Extract the (x, y) coordinate from the center of the cell holding the provided text.  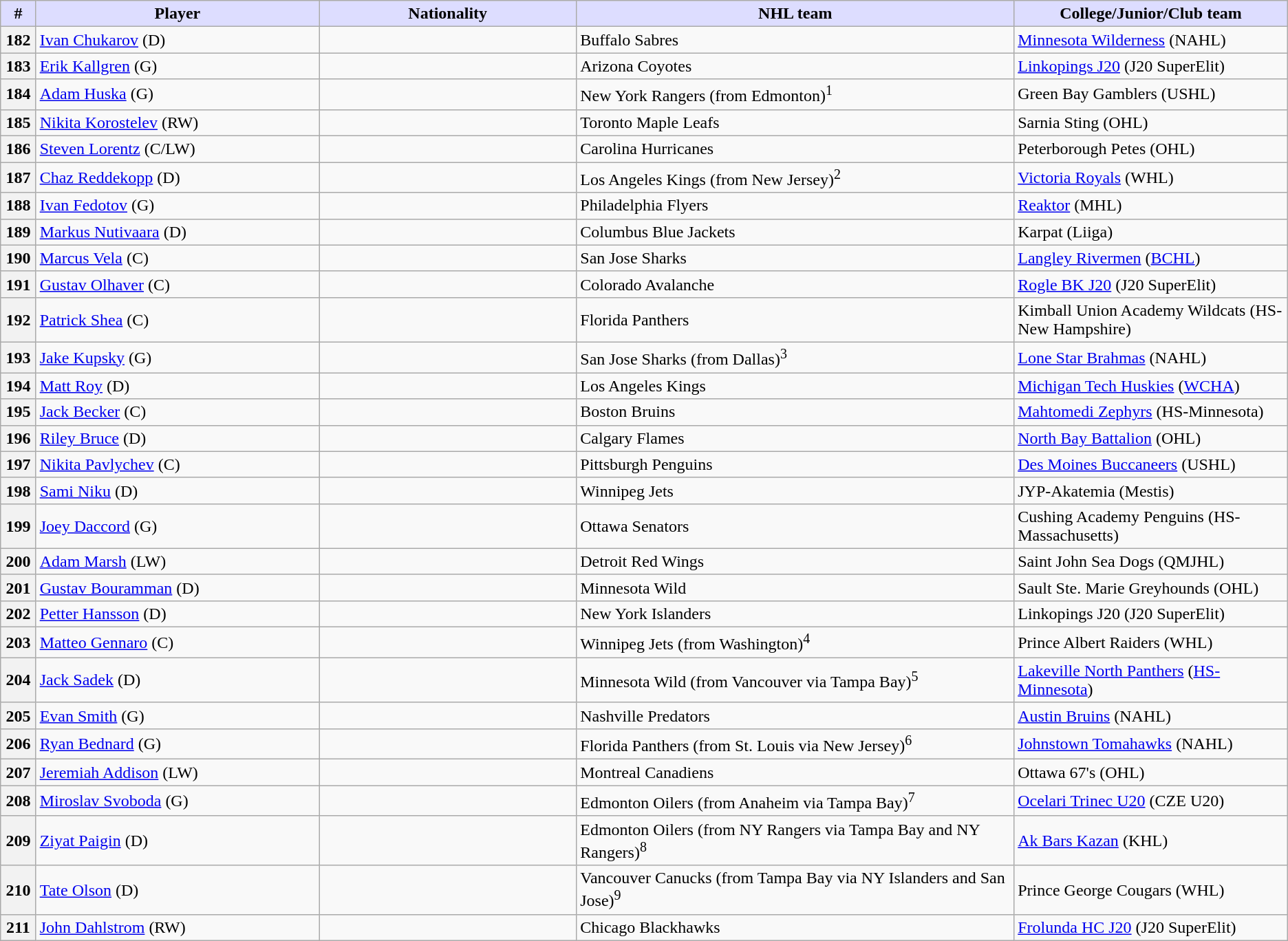
Chaz Reddekopp (D) (178, 177)
191 (18, 284)
Victoria Royals (WHL) (1151, 177)
202 (18, 614)
182 (18, 40)
Columbus Blue Jackets (795, 232)
Steven Lorentz (C/LW) (178, 149)
Boston Bruins (795, 412)
College/Junior/Club team (1151, 14)
Sami Niku (D) (178, 490)
204 (18, 680)
Ottawa 67's (OHL) (1151, 772)
Tate Olson (D) (178, 890)
Prince Albert Raiders (WHL) (1151, 642)
Peterborough Petes (OHL) (1151, 149)
Adam Huska (G) (178, 95)
Jack Sadek (D) (178, 680)
Jake Kupsky (G) (178, 358)
205 (18, 715)
Lakeville North Panthers (HS-Minnesota) (1151, 680)
208 (18, 801)
Calgary Flames (795, 438)
Erik Kallgren (G) (178, 66)
Michigan Tech Huskies (WCHA) (1151, 386)
Gustav Bouramman (D) (178, 587)
Buffalo Sabres (795, 40)
199 (18, 526)
John Dahlstrom (RW) (178, 928)
Jack Becker (C) (178, 412)
195 (18, 412)
San Jose Sharks (from Dallas)3 (795, 358)
Florida Panthers (from St. Louis via New Jersey)6 (795, 744)
Cushing Academy Penguins (HS-Massachusetts) (1151, 526)
JYP-Akatemia (Mestis) (1151, 490)
Winnipeg Jets (from Washington)4 (795, 642)
Johnstown Tomahawks (NAHL) (1151, 744)
Sarnia Sting (OHL) (1151, 122)
Jeremiah Addison (LW) (178, 772)
Saint John Sea Dogs (QMJHL) (1151, 561)
Toronto Maple Leafs (795, 122)
207 (18, 772)
Arizona Coyotes (795, 66)
Ak Bars Kazan (KHL) (1151, 841)
203 (18, 642)
Edmonton Oilers (from Anaheim via Tampa Bay)7 (795, 801)
Player (178, 14)
Winnipeg Jets (795, 490)
Austin Bruins (NAHL) (1151, 715)
186 (18, 149)
Patrick Shea (C) (178, 319)
Edmonton Oilers (from NY Rangers via Tampa Bay and NY Rangers)8 (795, 841)
200 (18, 561)
211 (18, 928)
Evan Smith (G) (178, 715)
190 (18, 258)
Vancouver Canucks (from Tampa Bay via NY Islanders and San Jose)9 (795, 890)
Langley Rivermen (BCHL) (1151, 258)
Green Bay Gamblers (USHL) (1151, 95)
Chicago Blackhawks (795, 928)
Colorado Avalanche (795, 284)
Nationality (448, 14)
Sault Ste. Marie Greyhounds (OHL) (1151, 587)
Minnesota Wilderness (NAHL) (1151, 40)
Karpat (Liiga) (1151, 232)
Riley Bruce (D) (178, 438)
209 (18, 841)
Prince George Cougars (WHL) (1151, 890)
Kimball Union Academy Wildcats (HS-New Hampshire) (1151, 319)
NHL team (795, 14)
Gustav Olhaver (C) (178, 284)
Mahtomedi Zephyrs (HS-Minnesota) (1151, 412)
194 (18, 386)
189 (18, 232)
Ocelari Trinec U20 (CZE U20) (1151, 801)
184 (18, 95)
Minnesota Wild (795, 587)
Carolina Hurricanes (795, 149)
Ryan Bednard (G) (178, 744)
210 (18, 890)
Adam Marsh (LW) (178, 561)
197 (18, 464)
187 (18, 177)
Frolunda HC J20 (J20 SuperElit) (1151, 928)
Reaktor (MHL) (1151, 206)
185 (18, 122)
Marcus Vela (C) (178, 258)
Joey Daccord (G) (178, 526)
Matteo Gennaro (C) (178, 642)
Des Moines Buccaneers (USHL) (1151, 464)
Florida Panthers (795, 319)
Minnesota Wild (from Vancouver via Tampa Bay)5 (795, 680)
Pittsburgh Penguins (795, 464)
Ottawa Senators (795, 526)
Petter Hansson (D) (178, 614)
Ziyat Paigin (D) (178, 841)
Nikita Korostelev (RW) (178, 122)
183 (18, 66)
192 (18, 319)
New York Rangers (from Edmonton)1 (795, 95)
Los Angeles Kings (795, 386)
Rogle BK J20 (J20 SuperElit) (1151, 284)
Markus Nutivaara (D) (178, 232)
Nikita Pavlychev (C) (178, 464)
Miroslav Svoboda (G) (178, 801)
188 (18, 206)
Ivan Fedotov (G) (178, 206)
196 (18, 438)
206 (18, 744)
New York Islanders (795, 614)
Philadelphia Flyers (795, 206)
San Jose Sharks (795, 258)
Montreal Canadiens (795, 772)
Nashville Predators (795, 715)
North Bay Battalion (OHL) (1151, 438)
201 (18, 587)
193 (18, 358)
Ivan Chukarov (D) (178, 40)
Los Angeles Kings (from New Jersey)2 (795, 177)
Detroit Red Wings (795, 561)
Lone Star Brahmas (NAHL) (1151, 358)
# (18, 14)
Matt Roy (D) (178, 386)
198 (18, 490)
